Return (x, y) of the center of cell containing provided text 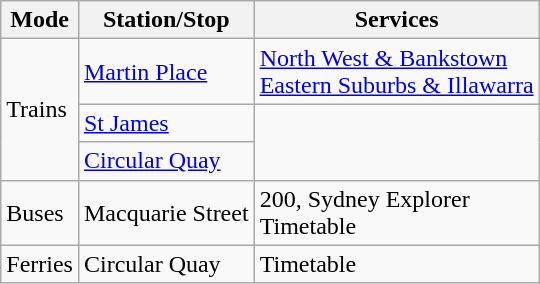
Martin Place (166, 72)
Timetable (396, 264)
Buses (40, 212)
Trains (40, 110)
Ferries (40, 264)
Mode (40, 20)
St James (166, 123)
200, Sydney Explorer Timetable (396, 212)
Macquarie Street (166, 212)
Services (396, 20)
Station/Stop (166, 20)
North West & Bankstown Eastern Suburbs & Illawarra (396, 72)
